Output the (X, Y) coordinate of the center of the cell containing the given text.  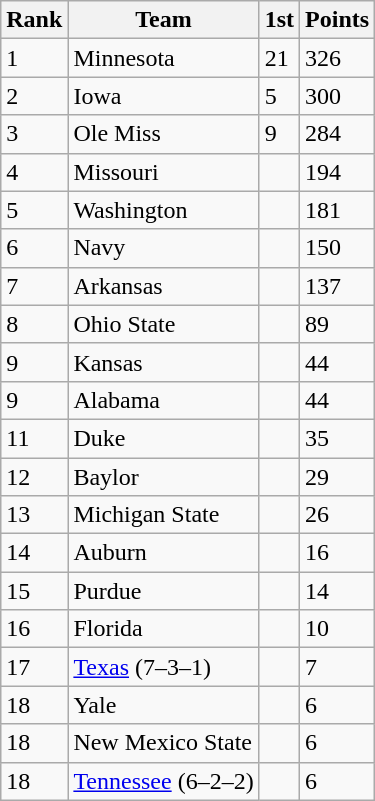
12 (34, 477)
Iowa (164, 96)
Texas (7–3–1) (164, 667)
11 (34, 438)
10 (338, 629)
Team (164, 20)
New Mexico State (164, 743)
Missouri (164, 172)
35 (338, 438)
13 (34, 515)
3 (34, 134)
89 (338, 324)
17 (34, 667)
15 (34, 591)
326 (338, 58)
Duke (164, 438)
Washington (164, 210)
Ole Miss (164, 134)
284 (338, 134)
Minnesota (164, 58)
Arkansas (164, 286)
21 (279, 58)
300 (338, 96)
Auburn (164, 553)
Purdue (164, 591)
26 (338, 515)
Kansas (164, 362)
Rank (34, 20)
4 (34, 172)
1 (34, 58)
137 (338, 286)
150 (338, 248)
2 (34, 96)
29 (338, 477)
1st (279, 20)
Ohio State (164, 324)
Alabama (164, 400)
8 (34, 324)
Points (338, 20)
Tennessee (6–2–2) (164, 781)
Florida (164, 629)
Yale (164, 705)
Michigan State (164, 515)
Baylor (164, 477)
194 (338, 172)
181 (338, 210)
Navy (164, 248)
